Extract the (X, Y) coordinate from the center of the cell holding the provided text.  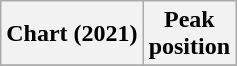
Chart (2021) (72, 34)
Peakposition (189, 34)
